Provide the [x, y] coordinate of the cell's center where the given text is located.  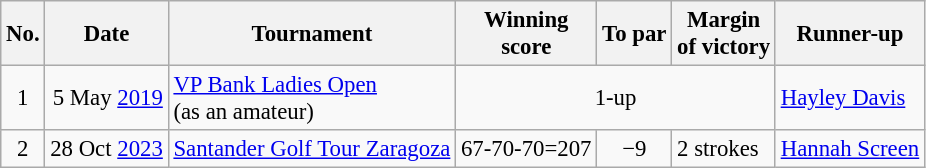
2 strokes [724, 149]
VP Bank Ladies Open(as an amateur) [312, 98]
Hannah Screen [850, 149]
67-70-70=207 [526, 149]
Winningscore [526, 34]
5 May 2019 [106, 98]
1-up [616, 98]
To par [634, 34]
28 Oct 2023 [106, 149]
Hayley Davis [850, 98]
Date [106, 34]
Runner-up [850, 34]
No. [23, 34]
1 [23, 98]
Tournament [312, 34]
Santander Golf Tour Zaragoza [312, 149]
−9 [634, 149]
Marginof victory [724, 34]
2 [23, 149]
